Extract the (X, Y) coordinate from the center of the cell holding the provided text.  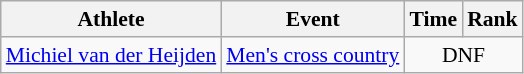
Men's cross country (312, 55)
Michiel van der Heijden (112, 55)
Time (433, 19)
DNF (463, 55)
Rank (492, 19)
Event (312, 19)
Athlete (112, 19)
